Return the (x, y) coordinate for the center point of the cell that contains the specified text.  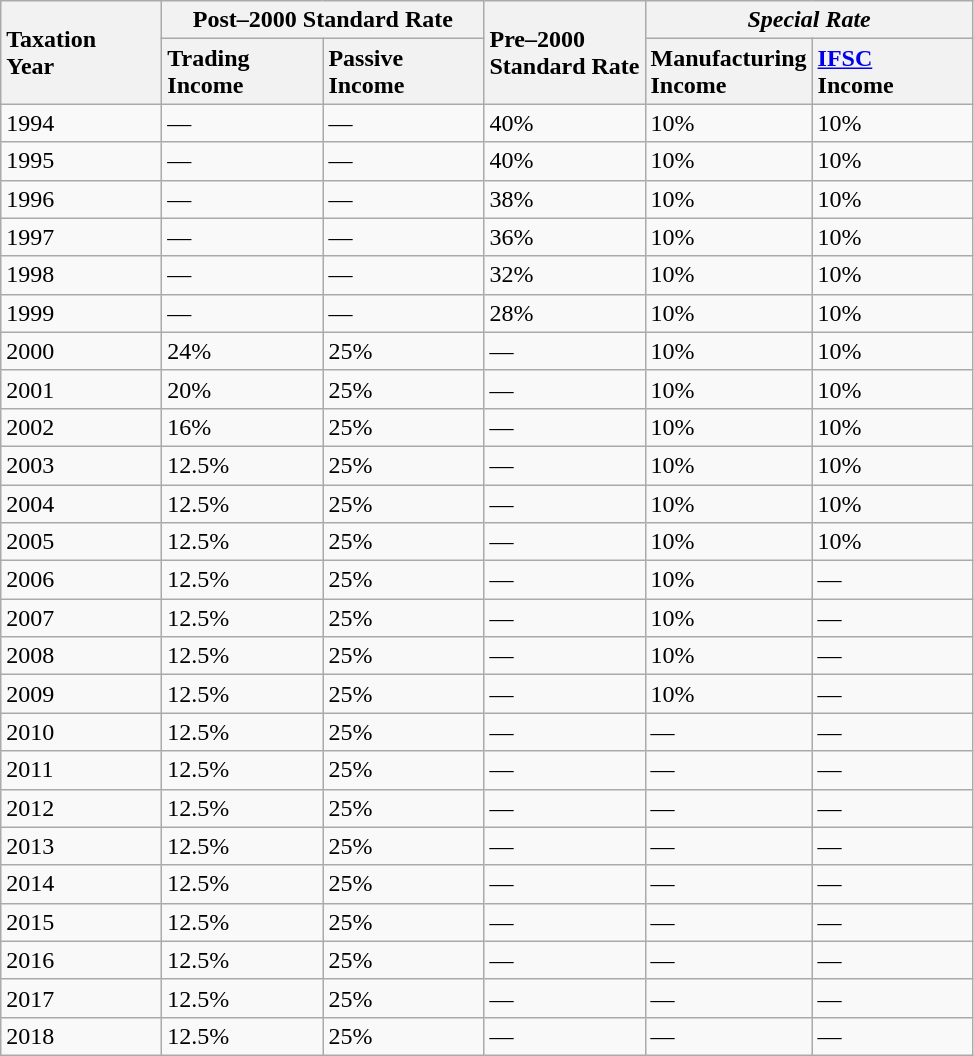
2012 (82, 808)
2001 (82, 389)
Post–2000 Standard Rate (323, 20)
2000 (82, 351)
2015 (82, 922)
36% (564, 237)
1994 (82, 123)
38% (564, 199)
2013 (82, 846)
2017 (82, 998)
1998 (82, 275)
PassiveIncome (404, 72)
2010 (82, 732)
TaxationYear (82, 52)
2016 (82, 960)
ManufacturingIncome (728, 72)
2003 (82, 465)
1997 (82, 237)
TradingIncome (242, 72)
2018 (82, 1036)
2014 (82, 884)
32% (564, 275)
28% (564, 313)
1999 (82, 313)
IFSCIncome (892, 72)
1995 (82, 161)
24% (242, 351)
2011 (82, 770)
20% (242, 389)
16% (242, 427)
2004 (82, 503)
2008 (82, 656)
Pre–2000Standard Rate (564, 52)
Special Rate (809, 20)
2006 (82, 580)
2009 (82, 694)
2007 (82, 618)
2005 (82, 542)
1996 (82, 199)
2002 (82, 427)
